Detect which cell encompasses the target text, then output its (X, Y) center coordinate. 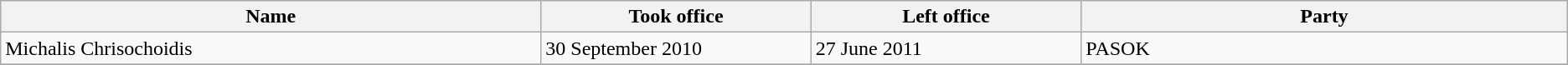
Party (1325, 17)
Michalis Chrisochoidis (271, 48)
Name (271, 17)
30 September 2010 (676, 48)
Left office (946, 17)
Took office (676, 17)
PASOK (1325, 48)
27 June 2011 (946, 48)
